Pinpoint the cell where the given text exists, returning its [x, y] midpoint coordinate. 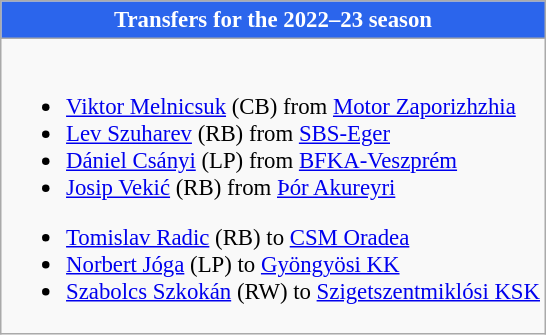
Transfers for the 2022–23 season [274, 20]
